Locate the cell with the specified text and output its (x, y) center coordinate. 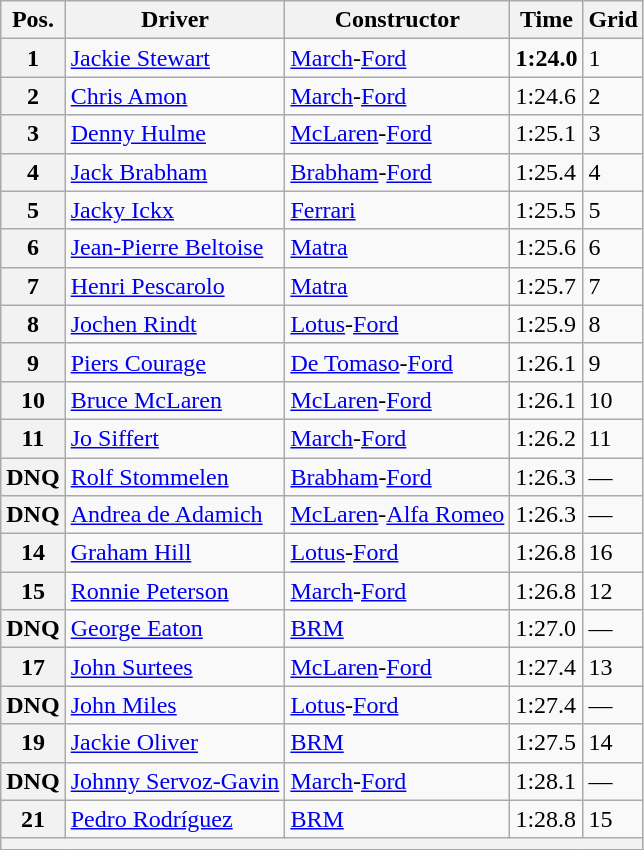
1:28.1 (546, 781)
De Tomaso-Ford (398, 362)
1:27.5 (546, 743)
12 (613, 591)
1:25.9 (546, 324)
1:25.4 (546, 172)
Rolf Stommelen (175, 477)
Ronnie Peterson (175, 591)
Jack Brabham (175, 172)
Pos. (33, 20)
Johnny Servoz-Gavin (175, 781)
George Eaton (175, 629)
1:26.2 (546, 438)
Denny Hulme (175, 134)
Jacky Ickx (175, 210)
Driver (175, 20)
1:25.1 (546, 134)
Jackie Stewart (175, 58)
Jackie Oliver (175, 743)
John Miles (175, 705)
Jochen Rindt (175, 324)
Grid (613, 20)
17 (33, 667)
Jo Siffert (175, 438)
Graham Hill (175, 553)
19 (33, 743)
Pedro Rodríguez (175, 819)
1:27.0 (546, 629)
Jean-Pierre Beltoise (175, 248)
1:25.5 (546, 210)
Chris Amon (175, 96)
John Surtees (175, 667)
McLaren-Alfa Romeo (398, 515)
13 (613, 667)
Piers Courage (175, 362)
21 (33, 819)
1:25.6 (546, 248)
1:28.8 (546, 819)
1:24.6 (546, 96)
1:25.7 (546, 286)
1:24.0 (546, 58)
Constructor (398, 20)
Andrea de Adamich (175, 515)
Bruce McLaren (175, 400)
Ferrari (398, 210)
Henri Pescarolo (175, 286)
16 (613, 553)
Time (546, 20)
